Return (x, y) of the center of cell containing provided text 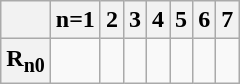
4 (158, 20)
2 (112, 20)
5 (182, 20)
3 (134, 20)
Rn0 (26, 61)
6 (204, 20)
n=1 (75, 20)
7 (228, 20)
